Find where the given text appears and provide that cell's center as (X, Y) coordinate. 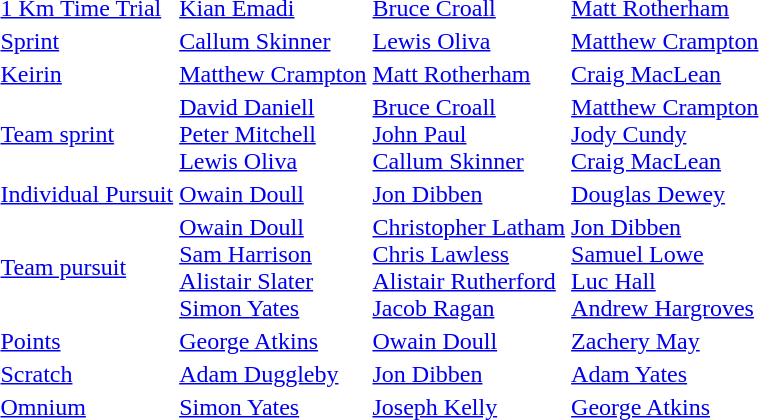
Matthew Crampton (273, 74)
Matt Rotherham (469, 74)
Callum Skinner (273, 41)
George Atkins (273, 341)
Christopher Latham Chris Lawless Alistair Rutherford Jacob Ragan (469, 268)
Owain DoullSam Harrison Alistair Slater Simon Yates (273, 268)
Bruce Croall John Paul Callum Skinner (469, 134)
David DaniellPeter Mitchell Lewis Oliva (273, 134)
Lewis Oliva (469, 41)
Adam Duggleby (273, 374)
